Provide the (x, y) coordinate of the cell's center where the given text is located.  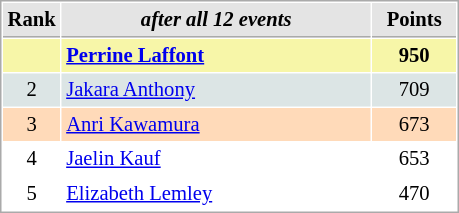
Jaelin Kauf (216, 158)
470 (414, 194)
Anri Kawamura (216, 124)
Elizabeth Lemley (216, 194)
950 (414, 56)
673 (414, 124)
Points (414, 20)
4 (32, 158)
Perrine Laffont (216, 56)
709 (414, 90)
653 (414, 158)
5 (32, 194)
after all 12 events (216, 20)
Rank (32, 20)
2 (32, 90)
Jakara Anthony (216, 90)
3 (32, 124)
